Output the (X, Y) coordinate of the center of the cell containing the given text.  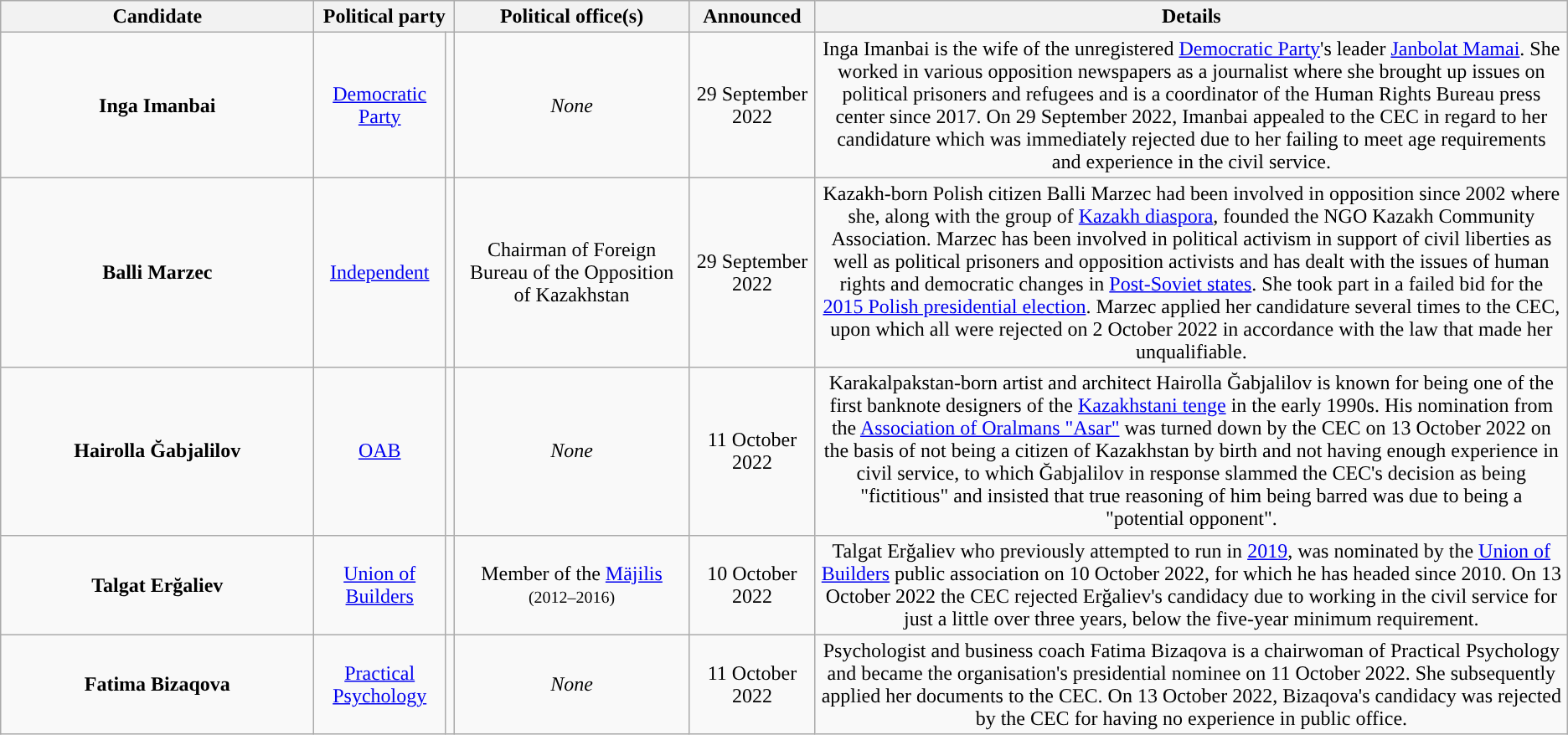
Political party (384, 17)
Details (1191, 17)
Member of the Mäjilis(2012–2016) (572, 584)
OAB (380, 451)
10 October 2022 (752, 584)
Fatima Bizaqova (157, 685)
Practical Psychology (380, 685)
Independent (380, 273)
Inga Imanbai (157, 105)
Democratic Party (380, 105)
Talgat Erğaliev (157, 584)
Candidate (157, 17)
Political office(s) (572, 17)
Hairolla Ğabjalilov (157, 451)
Chairman of Foreign Bureau of the Opposition of Kazakhstan (572, 273)
Announced (752, 17)
Balli Marzec (157, 273)
Union of Builders (380, 584)
